Provide the [X, Y] coordinate of the cell's center where the given text is located.  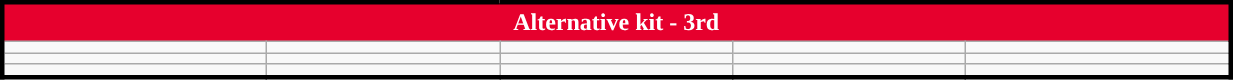
Alternative kit - 3rd [616, 22]
